Extract the [x, y] coordinate from the center of the cell holding the provided text.  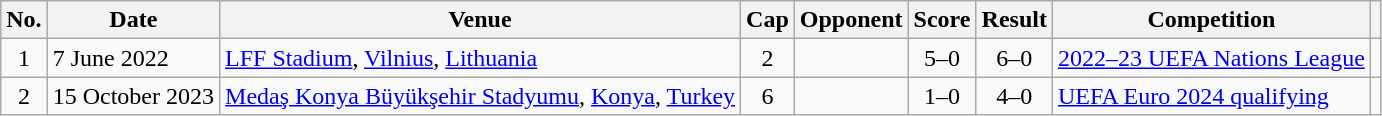
Score [942, 20]
5–0 [942, 58]
15 October 2023 [133, 96]
4–0 [1014, 96]
UEFA Euro 2024 qualifying [1211, 96]
Venue [480, 20]
Cap [768, 20]
LFF Stadium, Vilnius, Lithuania [480, 58]
No. [24, 20]
Competition [1211, 20]
7 June 2022 [133, 58]
Date [133, 20]
1 [24, 58]
6 [768, 96]
1–0 [942, 96]
Medaş Konya Büyükşehir Stadyumu, Konya, Turkey [480, 96]
Opponent [851, 20]
2022–23 UEFA Nations League [1211, 58]
Result [1014, 20]
6–0 [1014, 58]
